For the text-containing cell, return its midpoint in [X, Y] coordinate format. 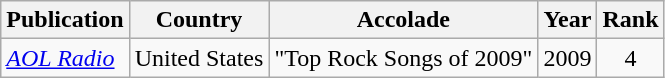
"Top Rock Songs of 2009" [404, 58]
Country [199, 20]
4 [630, 58]
United States [199, 58]
2009 [568, 58]
AOL Radio [65, 58]
Rank [630, 20]
Year [568, 20]
Accolade [404, 20]
Publication [65, 20]
